Detect which cell encompasses the target text, then output its [X, Y] center coordinate. 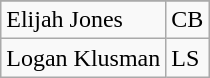
LS [188, 58]
CB [188, 20]
Logan Klusman [84, 58]
Elijah Jones [84, 20]
